Search for the cell housing the specified text and yield its [X, Y] center coordinate. 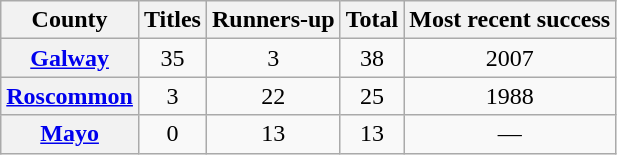
25 [372, 96]
Most recent success [510, 20]
1988 [510, 96]
38 [372, 58]
Roscommon [70, 96]
Titles [172, 20]
0 [172, 134]
Galway [70, 58]
Runners-up [273, 20]
— [510, 134]
22 [273, 96]
Mayo [70, 134]
35 [172, 58]
2007 [510, 58]
Total [372, 20]
County [70, 20]
